Pinpoint the cell where the given text exists, returning its (x, y) midpoint coordinate. 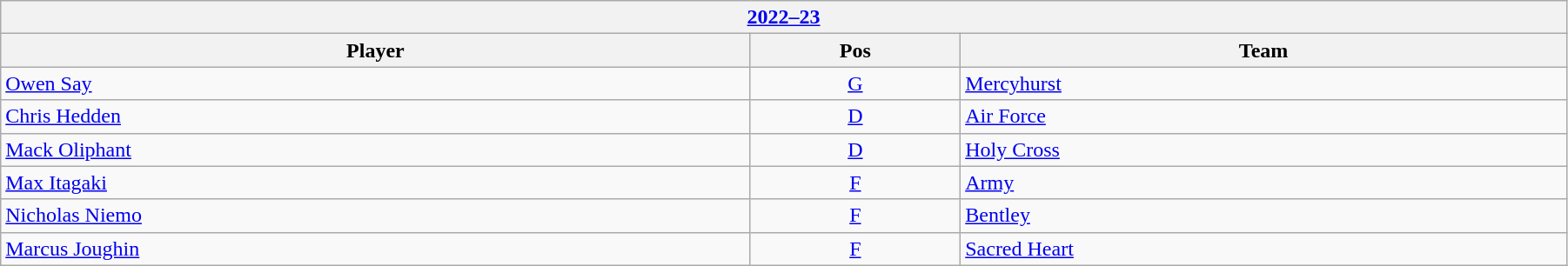
G (855, 83)
Chris Hedden (376, 116)
2022–23 (784, 17)
Air Force (1263, 116)
Pos (855, 50)
Max Itagaki (376, 183)
Army (1263, 183)
Mercyhurst (1263, 83)
Marcus Joughin (376, 249)
Sacred Heart (1263, 249)
Holy Cross (1263, 150)
Player (376, 50)
Mack Oliphant (376, 150)
Owen Say (376, 83)
Team (1263, 50)
Nicholas Niemo (376, 216)
Bentley (1263, 216)
